Scan for the cell matching the given text and deliver its [x, y] coordinate at center. 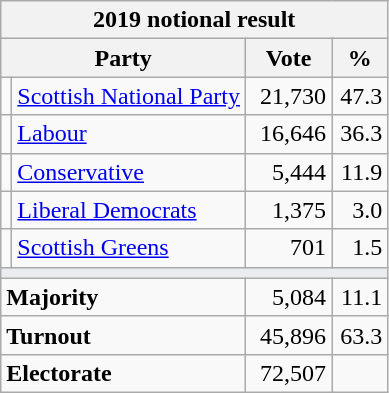
Majority [124, 297]
Labour [129, 134]
63.3 [360, 335]
36.3 [360, 134]
Party [124, 58]
Electorate [124, 373]
11.1 [360, 297]
1,375 [289, 210]
Vote [289, 58]
701 [289, 248]
Liberal Democrats [129, 210]
Turnout [124, 335]
% [360, 58]
Scottish National Party [129, 96]
21,730 [289, 96]
11.9 [360, 172]
Conservative [129, 172]
3.0 [360, 210]
45,896 [289, 335]
16,646 [289, 134]
5,444 [289, 172]
1.5 [360, 248]
47.3 [360, 96]
5,084 [289, 297]
Scottish Greens [129, 248]
72,507 [289, 373]
2019 notional result [194, 20]
